Detect which cell encompasses the target text, then output its [x, y] center coordinate. 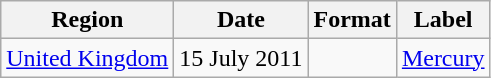
15 July 2011 [241, 58]
Label [443, 20]
Format [352, 20]
Date [241, 20]
Mercury [443, 58]
Region [88, 20]
United Kingdom [88, 58]
